Capture the cell that displays the provided text and extract its (X, Y) central coordinate. 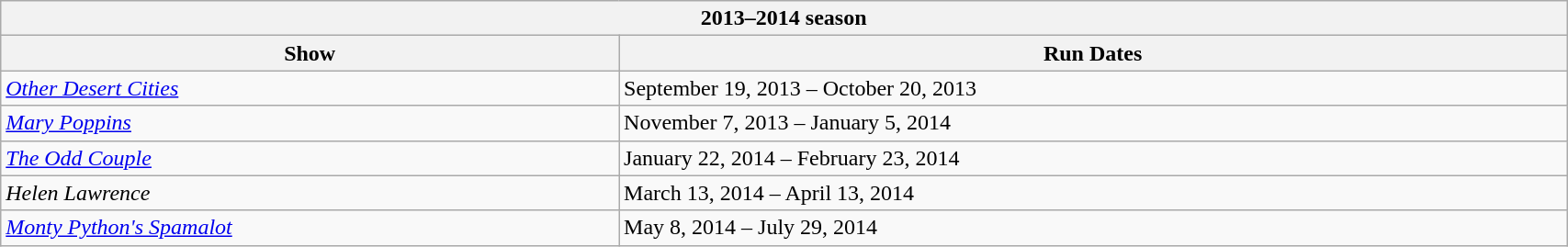
Mary Poppins (310, 123)
January 22, 2014 – February 23, 2014 (1093, 158)
Show (310, 53)
Other Desert Cities (310, 88)
September 19, 2013 – October 20, 2013 (1093, 88)
Helen Lawrence (310, 193)
May 8, 2014 – July 29, 2014 (1093, 228)
March 13, 2014 – April 13, 2014 (1093, 193)
Run Dates (1093, 53)
Monty Python's Spamalot (310, 228)
November 7, 2013 – January 5, 2014 (1093, 123)
2013–2014 season (784, 18)
The Odd Couple (310, 158)
